Scan for the cell matching the given text and deliver its [X, Y] coordinate at center. 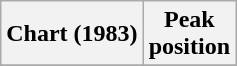
Chart (1983) [72, 34]
Peakposition [189, 34]
